Identify which cell holds the provided text, then report its (x, y) central coordinate. 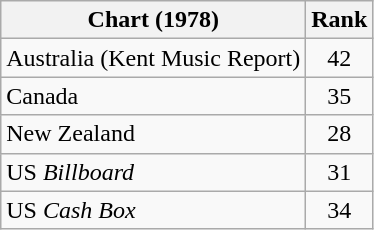
Chart (1978) (154, 20)
Canada (154, 96)
US Cash Box (154, 210)
Rank (340, 20)
New Zealand (154, 134)
Australia (Kent Music Report) (154, 58)
35 (340, 96)
31 (340, 172)
42 (340, 58)
34 (340, 210)
28 (340, 134)
US Billboard (154, 172)
